For the text-containing cell, return its midpoint in (x, y) coordinate format. 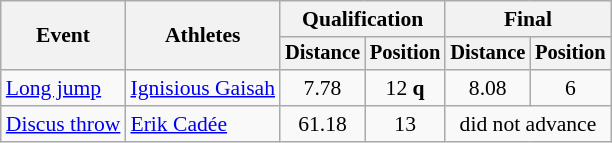
8.08 (488, 88)
Qualification (362, 19)
61.18 (322, 124)
Event (64, 36)
13 (405, 124)
Final (528, 19)
did not advance (528, 124)
Discus throw (64, 124)
Ignisious Gaisah (202, 88)
12 q (405, 88)
6 (570, 88)
7.78 (322, 88)
Erik Cadée (202, 124)
Long jump (64, 88)
Athletes (202, 36)
